For the text-containing cell, return its midpoint in (x, y) coordinate format. 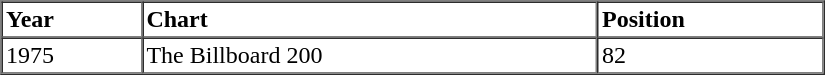
Chart (370, 20)
Year (72, 20)
82 (711, 56)
The Billboard 200 (370, 56)
Position (711, 20)
1975 (72, 56)
